Detect which cell encompasses the target text, then output its (X, Y) center coordinate. 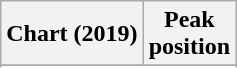
Peakposition (189, 34)
Chart (2019) (72, 34)
